From the cell containing the given text, extract its center point as (x, y) coordinate. 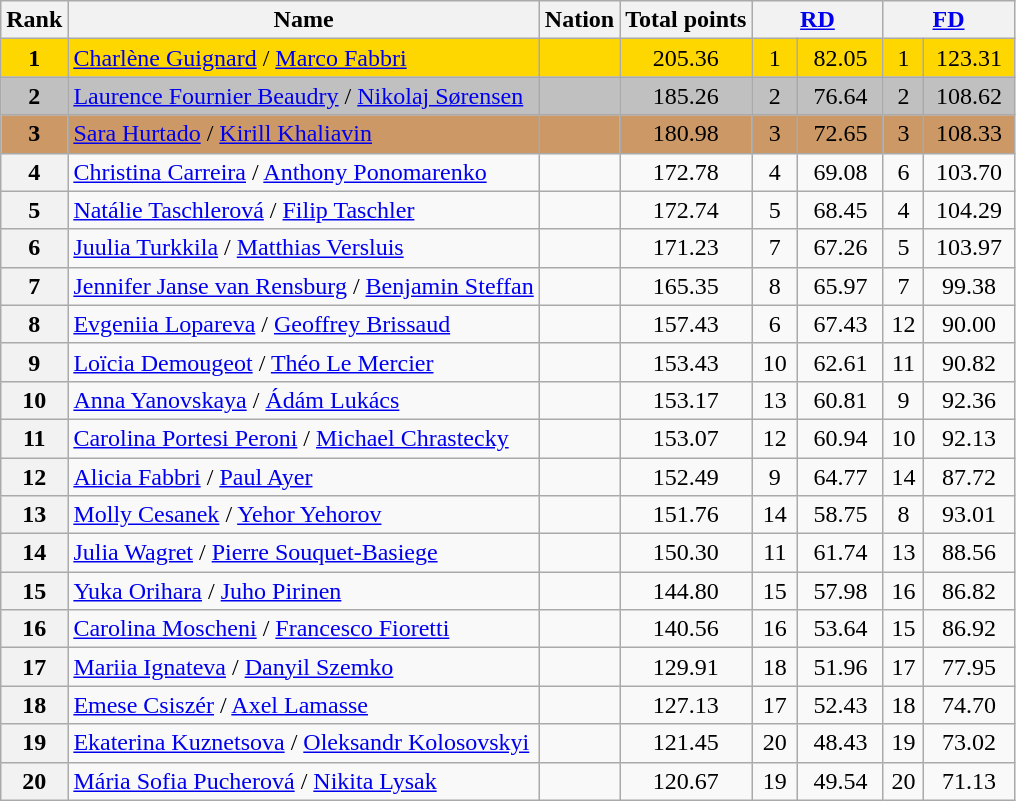
74.70 (969, 705)
Charlène Guignard / Marco Fabbri (304, 58)
86.82 (969, 591)
153.17 (686, 400)
153.07 (686, 438)
90.00 (969, 324)
Name (304, 20)
180.98 (686, 134)
51.96 (840, 667)
121.45 (686, 743)
Nation (579, 20)
Anna Yanovskaya / Ádám Lukács (304, 400)
103.97 (969, 248)
Yuka Orihara / Juho Pirinen (304, 591)
68.45 (840, 210)
Evgeniia Lopareva / Geoffrey Brissaud (304, 324)
67.26 (840, 248)
Ekaterina Kuznetsova / Oleksandr Kolosovskyi (304, 743)
144.80 (686, 591)
60.94 (840, 438)
Carolina Moscheni / Francesco Fioretti (304, 629)
152.49 (686, 477)
67.43 (840, 324)
90.82 (969, 362)
157.43 (686, 324)
171.23 (686, 248)
185.26 (686, 96)
Jennifer Janse van Rensburg / Benjamin Steffan (304, 286)
61.74 (840, 553)
Rank (34, 20)
129.91 (686, 667)
153.43 (686, 362)
108.33 (969, 134)
104.29 (969, 210)
103.70 (969, 172)
72.65 (840, 134)
Sara Hurtado / Kirill Khaliavin (304, 134)
65.97 (840, 286)
73.02 (969, 743)
48.43 (840, 743)
92.36 (969, 400)
Natálie Taschlerová / Filip Taschler (304, 210)
60.81 (840, 400)
58.75 (840, 515)
76.64 (840, 96)
49.54 (840, 781)
Total points (686, 20)
57.98 (840, 591)
69.08 (840, 172)
127.13 (686, 705)
Mária Sofia Pucherová / Nikita Lysak (304, 781)
82.05 (840, 58)
Juulia Turkkila / Matthias Versluis (304, 248)
93.01 (969, 515)
Emese Csiszér / Axel Lamasse (304, 705)
Alicia Fabbri / Paul Ayer (304, 477)
62.61 (840, 362)
205.36 (686, 58)
172.74 (686, 210)
123.31 (969, 58)
Christina Carreira / Anthony Ponomarenko (304, 172)
53.64 (840, 629)
150.30 (686, 553)
172.78 (686, 172)
87.72 (969, 477)
Mariia Ignateva / Danyil Szemko (304, 667)
92.13 (969, 438)
Loïcia Demougeot / Théo Le Mercier (304, 362)
RD (818, 20)
Laurence Fournier Beaudry / Nikolaj Sørensen (304, 96)
108.62 (969, 96)
165.35 (686, 286)
99.38 (969, 286)
86.92 (969, 629)
71.13 (969, 781)
Carolina Portesi Peroni / Michael Chrastecky (304, 438)
77.95 (969, 667)
88.56 (969, 553)
64.77 (840, 477)
120.67 (686, 781)
140.56 (686, 629)
Julia Wagret / Pierre Souquet-Basiege (304, 553)
Molly Cesanek / Yehor Yehorov (304, 515)
52.43 (840, 705)
FD (948, 20)
151.76 (686, 515)
